Capture the cell that displays the provided text and extract its (X, Y) central coordinate. 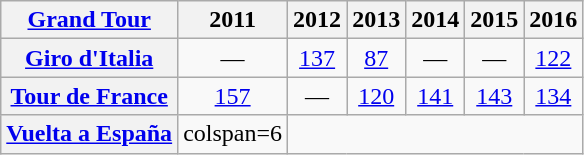
colspan=6 (233, 134)
Grand Tour (90, 20)
Giro d'Italia (90, 58)
143 (494, 96)
2015 (494, 20)
Vuelta a España (90, 134)
137 (318, 58)
157 (233, 96)
122 (554, 58)
2013 (376, 20)
2012 (318, 20)
120 (376, 96)
87 (376, 58)
134 (554, 96)
Tour de France (90, 96)
2016 (554, 20)
2014 (436, 20)
2011 (233, 20)
141 (436, 96)
